Pinpoint the cell where the given text exists, returning its [X, Y] midpoint coordinate. 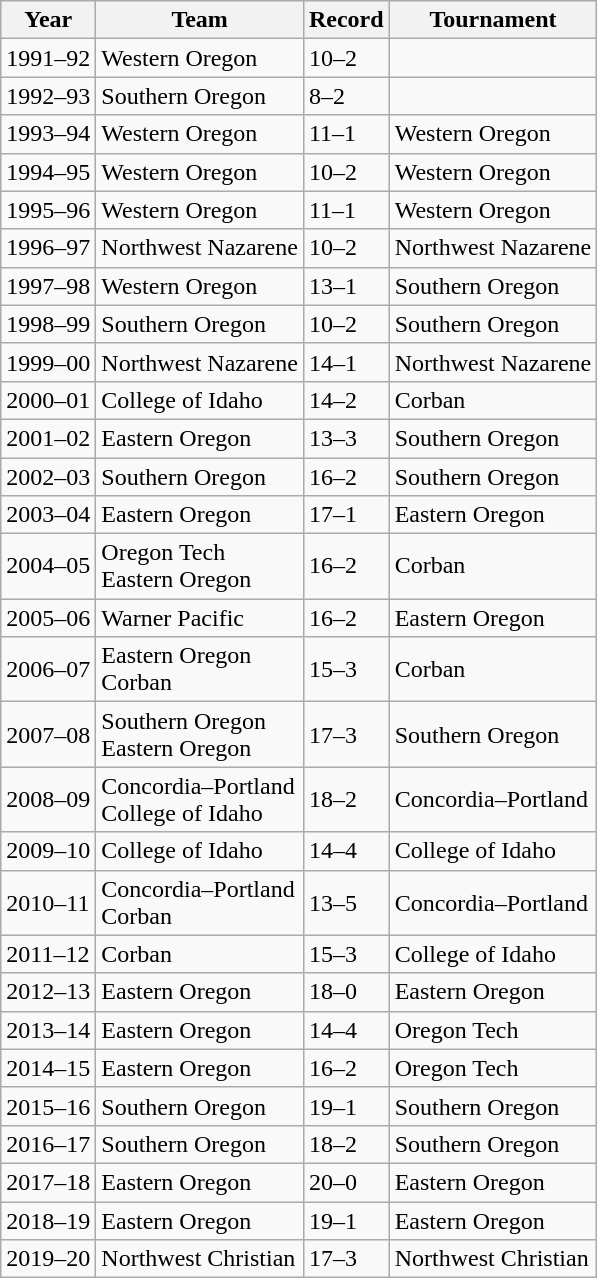
Tournament [493, 20]
2002–03 [48, 477]
13–3 [346, 438]
14–2 [346, 400]
14–1 [346, 362]
Southern OregonEastern Oregon [200, 734]
Warner Pacific [200, 618]
2014–15 [48, 1068]
Concordia–PortlandCorban [200, 902]
2009–10 [48, 851]
Eastern OregonCorban [200, 670]
13–1 [346, 286]
18–0 [346, 992]
1998–99 [48, 324]
1996–97 [48, 248]
Record [346, 20]
2012–13 [48, 992]
17–1 [346, 515]
13–5 [346, 902]
Team [200, 20]
1999–00 [48, 362]
1991–92 [48, 58]
8–2 [346, 96]
2011–12 [48, 954]
Concordia–PortlandCollege of Idaho [200, 800]
1993–94 [48, 134]
1992–93 [48, 96]
2004–05 [48, 566]
2003–04 [48, 515]
2016–17 [48, 1144]
Year [48, 20]
2018–19 [48, 1221]
2001–02 [48, 438]
2017–18 [48, 1182]
1997–98 [48, 286]
20–0 [346, 1182]
2019–20 [48, 1259]
2010–11 [48, 902]
2006–07 [48, 670]
2015–16 [48, 1106]
2007–08 [48, 734]
2005–06 [48, 618]
1995–96 [48, 210]
2000–01 [48, 400]
2008–09 [48, 800]
2013–14 [48, 1030]
Oregon TechEastern Oregon [200, 566]
1994–95 [48, 172]
